Pinpoint the cell where the given text exists, returning its [X, Y] midpoint coordinate. 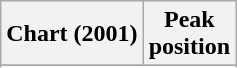
Chart (2001) [72, 34]
Peak position [189, 34]
